Capture the cell that displays the provided text and extract its (X, Y) central coordinate. 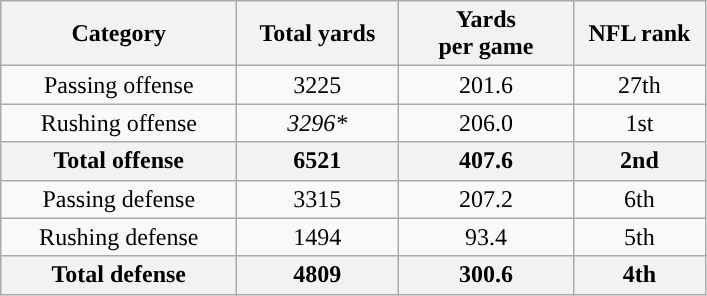
3315 (318, 199)
Passing defense (119, 199)
Rushing offense (119, 123)
93.4 (486, 237)
Rushing defense (119, 237)
207.2 (486, 199)
2nd (640, 161)
1st (640, 123)
Total offense (119, 161)
3225 (318, 85)
6521 (318, 161)
4809 (318, 275)
27th (640, 85)
NFL rank (640, 34)
Category (119, 34)
3296* (318, 123)
1494 (318, 237)
Total defense (119, 275)
Passing offense (119, 85)
4th (640, 275)
407.6 (486, 161)
300.6 (486, 275)
206.0 (486, 123)
201.6 (486, 85)
5th (640, 237)
6th (640, 199)
Yardsper game (486, 34)
Total yards (318, 34)
